Detect which cell encompasses the target text, then output its (x, y) center coordinate. 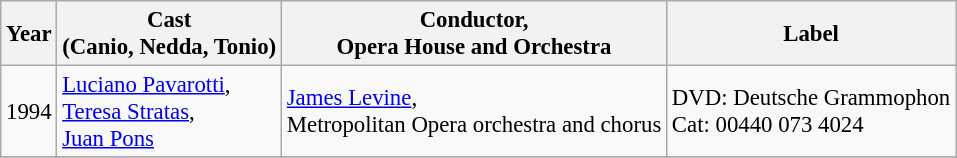
James Levine, Metropolitan Opera orchestra and chorus (474, 112)
Label (812, 34)
Luciano Pavarotti,Teresa Stratas,Juan Pons (170, 112)
DVD: Deutsche Grammophon Cat: 00440 073 4024 (812, 112)
Cast(Canio, Nedda, Tonio) (170, 34)
1994 (29, 112)
Conductor,Opera House and Orchestra (474, 34)
Year (29, 34)
